Pinpoint the cell where the given text exists, returning its (x, y) midpoint coordinate. 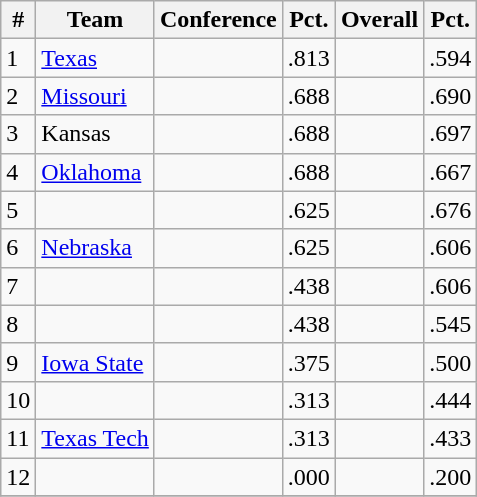
6 (18, 248)
Team (96, 20)
.697 (450, 134)
.444 (450, 400)
9 (18, 362)
5 (18, 210)
1 (18, 58)
.594 (450, 58)
.000 (308, 477)
.375 (308, 362)
Conference (218, 20)
7 (18, 286)
Texas Tech (96, 438)
.813 (308, 58)
Kansas (96, 134)
Iowa State (96, 362)
.433 (450, 438)
.667 (450, 172)
Texas (96, 58)
2 (18, 96)
4 (18, 172)
Oklahoma (96, 172)
8 (18, 324)
.676 (450, 210)
.690 (450, 96)
.200 (450, 477)
# (18, 20)
.545 (450, 324)
.500 (450, 362)
12 (18, 477)
3 (18, 134)
10 (18, 400)
11 (18, 438)
Overall (379, 20)
Nebraska (96, 248)
Missouri (96, 96)
